Search for the cell housing the specified text and yield its [X, Y] center coordinate. 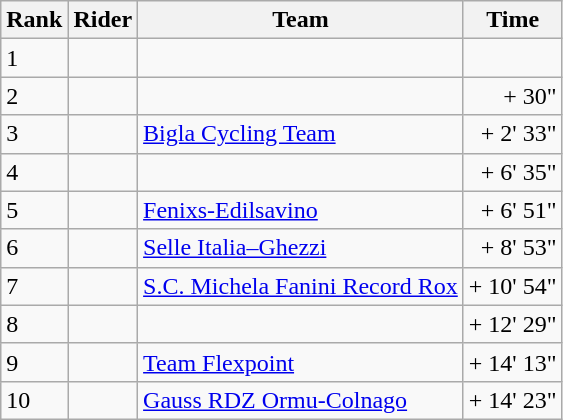
3 [34, 134]
+ 6' 35" [512, 172]
+ 6' 51" [512, 210]
4 [34, 172]
Time [512, 20]
S.C. Michela Fanini Record Rox [301, 286]
2 [34, 96]
10 [34, 400]
Rider [103, 20]
1 [34, 58]
+ 8' 53" [512, 248]
7 [34, 286]
Bigla Cycling Team [301, 134]
5 [34, 210]
Gauss RDZ Ormu-Colnago [301, 400]
+ 10' 54" [512, 286]
Selle Italia–Ghezzi [301, 248]
Fenixs-Edilsavino [301, 210]
+ 14' 23" [512, 400]
6 [34, 248]
+ 2' 33" [512, 134]
+ 30" [512, 96]
Team [301, 20]
Rank [34, 20]
8 [34, 324]
9 [34, 362]
Team Flexpoint [301, 362]
+ 14' 13" [512, 362]
+ 12' 29" [512, 324]
